Determine the (X, Y) coordinate at the center of the cell enclosing the given text.  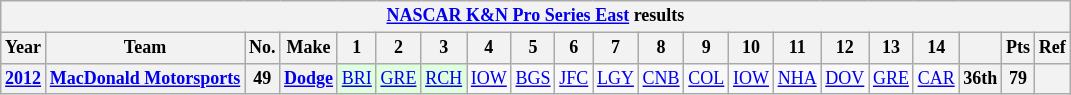
5 (533, 48)
JFC (574, 78)
6 (574, 48)
NASCAR K&N Pro Series East results (536, 16)
Year (24, 48)
MacDonald Motorsports (144, 78)
COL (706, 78)
Ref (1052, 48)
8 (661, 48)
14 (936, 48)
BRI (356, 78)
Make (309, 48)
LGY (616, 78)
7 (616, 48)
CAR (936, 78)
2012 (24, 78)
10 (752, 48)
13 (892, 48)
Pts (1018, 48)
2 (398, 48)
Team (144, 48)
4 (488, 48)
36th (980, 78)
NHA (797, 78)
RCH (444, 78)
79 (1018, 78)
BGS (533, 78)
12 (845, 48)
CNB (661, 78)
9 (706, 48)
49 (262, 78)
No. (262, 48)
3 (444, 48)
11 (797, 48)
Dodge (309, 78)
DOV (845, 78)
1 (356, 48)
